Return (x, y) of the center of cell containing provided text 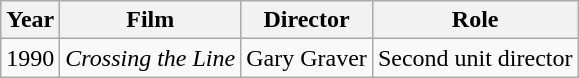
Gary Graver (307, 58)
Second unit director (475, 58)
Director (307, 20)
1990 (30, 58)
Role (475, 20)
Film (150, 20)
Crossing the Line (150, 58)
Year (30, 20)
